Pinpoint the cell where the given text exists, returning its [X, Y] midpoint coordinate. 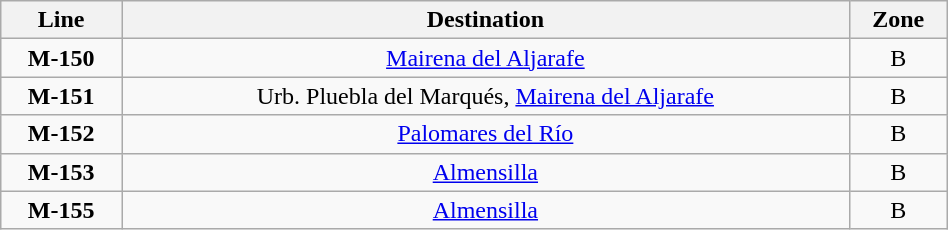
M-151 [62, 96]
Destination [486, 20]
M-155 [62, 210]
Line [62, 20]
Palomares del Río [486, 134]
M-152 [62, 134]
Zone [898, 20]
Urb. Pluebla del Marqués, Mairena del Aljarafe [486, 96]
M-153 [62, 172]
M-150 [62, 58]
Mairena del Aljarafe [486, 58]
